Determine the [X, Y] coordinate at the center of the cell enclosing the given text.  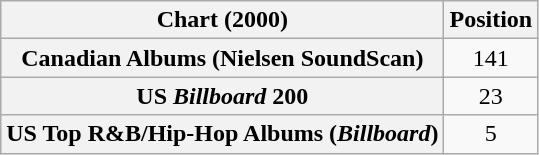
US Billboard 200 [222, 96]
Position [491, 20]
23 [491, 96]
5 [491, 134]
US Top R&B/Hip-Hop Albums (Billboard) [222, 134]
Canadian Albums (Nielsen SoundScan) [222, 58]
141 [491, 58]
Chart (2000) [222, 20]
